Pinpoint the cell where the given text exists, returning its (X, Y) midpoint coordinate. 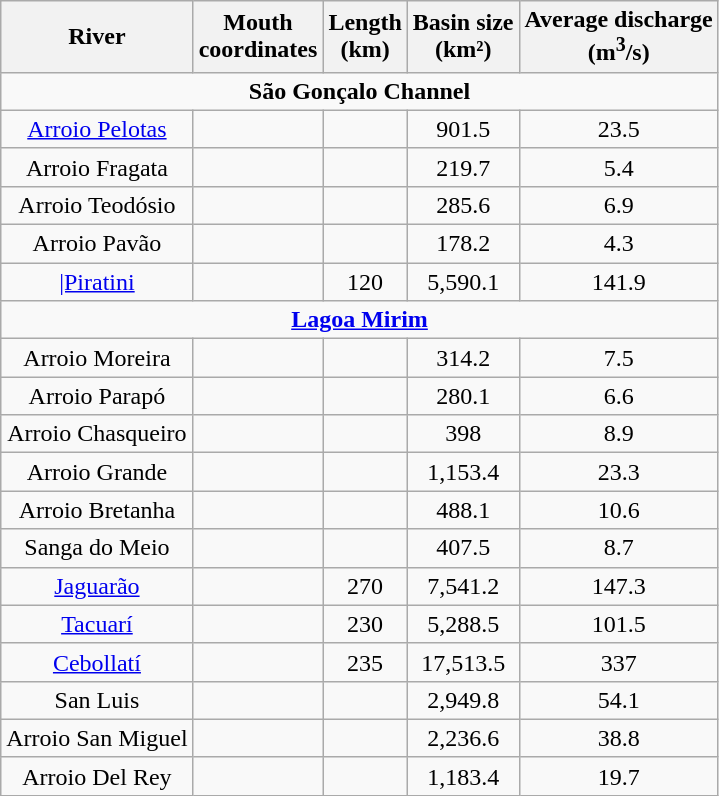
2,236.6 (463, 738)
2,949.8 (463, 700)
270 (365, 586)
Arroio Chasqueiro (97, 434)
280.1 (463, 396)
8.9 (618, 434)
Arroio Pelotas (97, 129)
5,590.1 (463, 282)
235 (365, 662)
10.6 (618, 510)
285.6 (463, 205)
23.5 (618, 129)
Jaguarão (97, 586)
230 (365, 624)
São Gonçalo Channel (360, 91)
7,541.2 (463, 586)
8.7 (618, 548)
Arroio Moreira (97, 358)
Lagoa Mirim (360, 320)
5.4 (618, 167)
Arroio Bretanha (97, 510)
54.1 (618, 700)
Cebollatí (97, 662)
Arroio Teodósio (97, 205)
407.5 (463, 548)
Arroio San Miguel (97, 738)
1,183.4 (463, 776)
19.7 (618, 776)
Sanga do Meio (97, 548)
Arroio Grande (97, 472)
901.5 (463, 129)
23.3 (618, 472)
38.8 (618, 738)
Arroio Fragata (97, 167)
6.9 (618, 205)
|Piratini (97, 282)
178.2 (463, 244)
101.5 (618, 624)
1,153.4 (463, 472)
17,513.5 (463, 662)
488.1 (463, 510)
Length(km) (365, 37)
River (97, 37)
314.2 (463, 358)
Average discharge(m3/s) (618, 37)
Tacuarí (97, 624)
Basin size(km²) (463, 37)
120 (365, 282)
Arroio Pavão (97, 244)
6.6 (618, 396)
4.3 (618, 244)
219.7 (463, 167)
San Luis (97, 700)
398 (463, 434)
7.5 (618, 358)
141.9 (618, 282)
Arroio Del Rey (97, 776)
147.3 (618, 586)
337 (618, 662)
Mouthcoordinates (258, 37)
5,288.5 (463, 624)
Arroio Parapó (97, 396)
